Return the (X, Y) coordinate for the center point of the cell that contains the specified text.  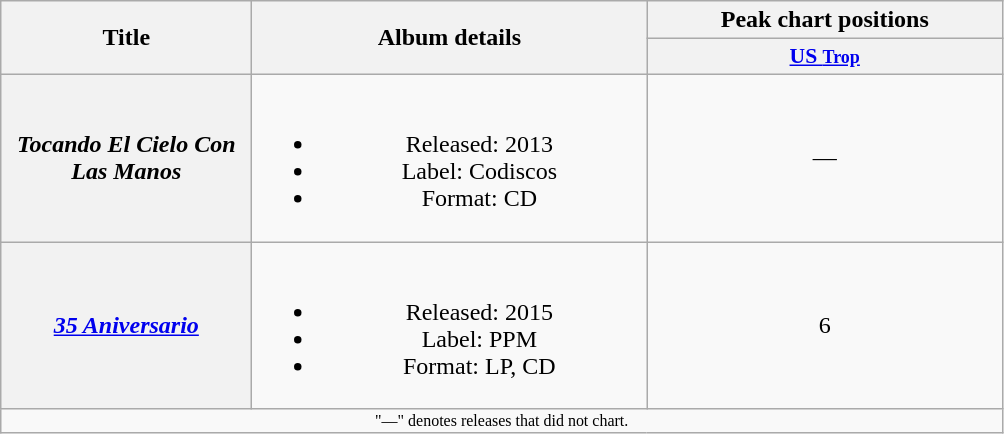
6 (825, 326)
— (825, 158)
Tocando El Cielo Con Las Manos (126, 158)
Released: 2015Label: PPMFormat: LP, CD (450, 326)
"—" denotes releases that did not chart. (502, 421)
Released: 2013Label: CodiscosFormat: CD (450, 158)
Title (126, 38)
Peak chart positions (825, 20)
35 Aniversario (126, 326)
Album details (450, 38)
US Trop (825, 57)
